Identify which cell holds the provided text, then report its [X, Y] central coordinate. 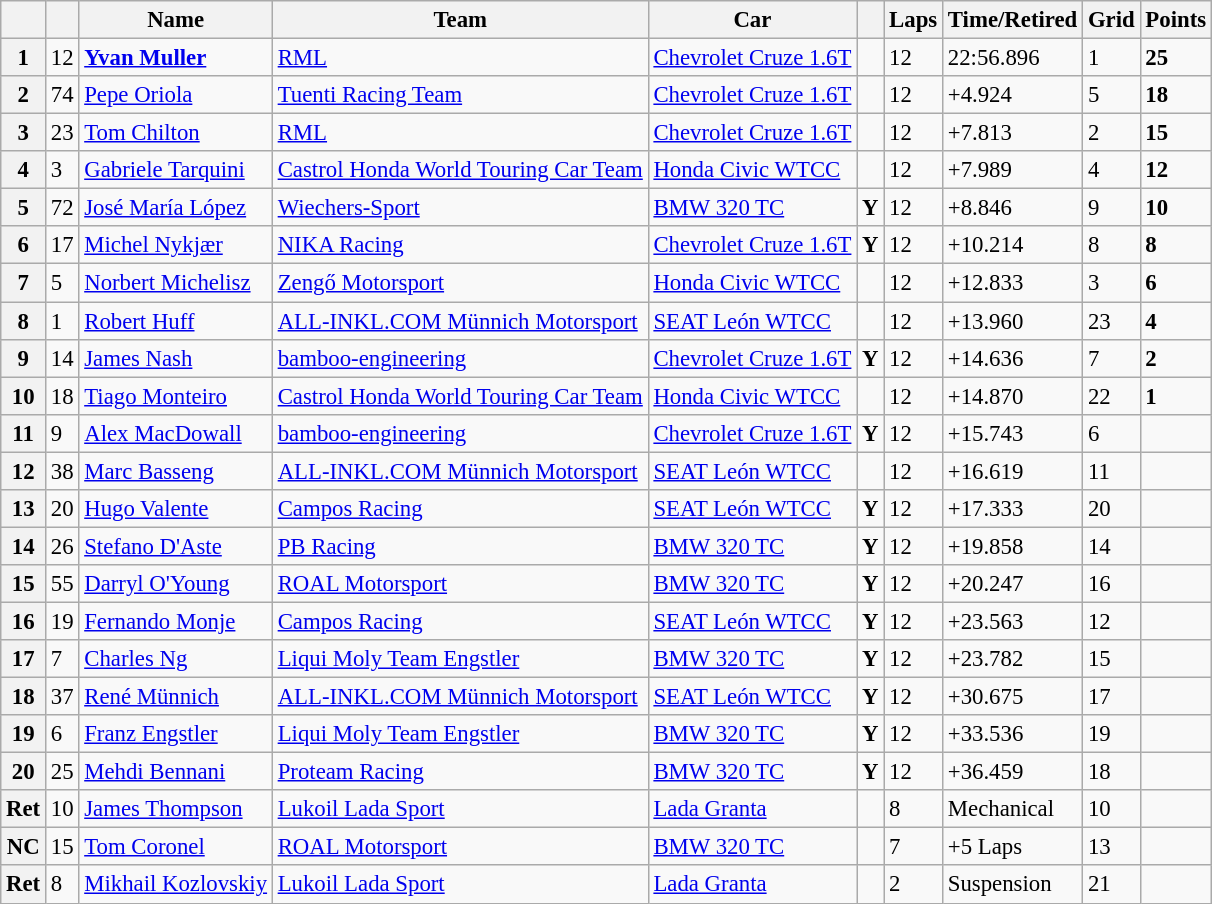
+23.782 [1012, 659]
+8.846 [1012, 208]
Tom Chilton [176, 133]
Grid [1112, 20]
José María López [176, 208]
+14.870 [1012, 396]
Mehdi Bennani [176, 772]
Suspension [1012, 885]
Tom Coronel [176, 847]
Charles Ng [176, 659]
PB Racing [460, 546]
26 [62, 546]
René Münnich [176, 697]
Name [176, 20]
22 [1112, 396]
Tuenti Racing Team [460, 95]
+16.619 [1012, 471]
Points [1176, 20]
Darryl O'Young [176, 584]
Stefano D'Aste [176, 546]
Yvan Muller [176, 58]
Fernando Monje [176, 621]
+17.333 [1012, 509]
22:56.896 [1012, 58]
21 [1112, 885]
+4.924 [1012, 95]
Wiechers-Sport [460, 208]
Tiago Monteiro [176, 396]
+12.833 [1012, 283]
Robert Huff [176, 321]
+23.563 [1012, 621]
38 [62, 471]
Michel Nykjær [176, 245]
+36.459 [1012, 772]
37 [62, 697]
+13.960 [1012, 321]
+33.536 [1012, 734]
72 [62, 208]
Team [460, 20]
Norbert Michelisz [176, 283]
Marc Basseng [176, 471]
Car [752, 20]
+7.813 [1012, 133]
55 [62, 584]
Hugo Valente [176, 509]
+19.858 [1012, 546]
Gabriele Tarquini [176, 170]
Time/Retired [1012, 20]
+15.743 [1012, 433]
NIKA Racing [460, 245]
Proteam Racing [460, 772]
Mechanical [1012, 809]
James Nash [176, 358]
+14.636 [1012, 358]
Mikhail Kozlovskiy [176, 885]
Zengő Motorsport [460, 283]
Pepe Oriola [176, 95]
74 [62, 95]
+10.214 [1012, 245]
+30.675 [1012, 697]
Laps [914, 20]
+20.247 [1012, 584]
+7.989 [1012, 170]
+5 Laps [1012, 847]
NC [24, 847]
Franz Engstler [176, 734]
Alex MacDowall [176, 433]
James Thompson [176, 809]
